Detect which cell encompasses the target text, then output its (X, Y) center coordinate. 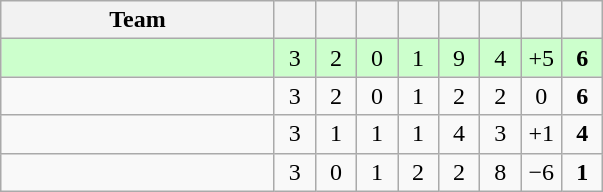
+5 (542, 58)
Team (138, 20)
−6 (542, 172)
9 (460, 58)
+1 (542, 134)
8 (500, 172)
